For the text-containing cell, return its midpoint in [X, Y] coordinate format. 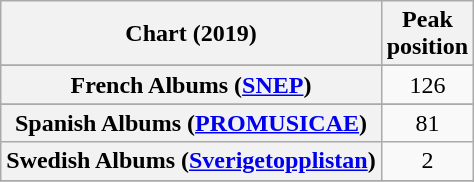
2 [427, 161]
Spanish Albums (PROMUSICAE) [191, 123]
Chart (2019) [191, 34]
Peakposition [427, 34]
French Albums (SNEP) [191, 85]
Swedish Albums (Sverigetopplistan) [191, 161]
126 [427, 85]
81 [427, 123]
